Locate the cell with the specified text and output its [X, Y] center coordinate. 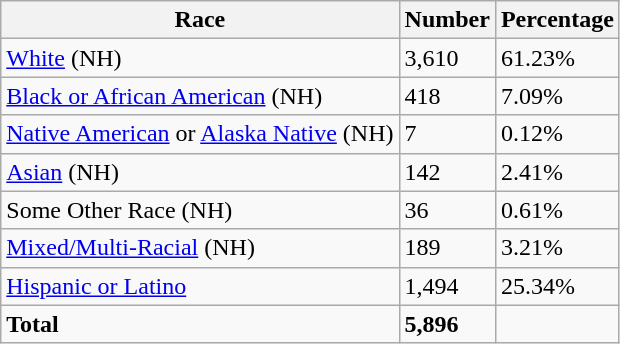
189 [447, 248]
142 [447, 172]
Hispanic or Latino [200, 286]
Mixed/Multi-Racial (NH) [200, 248]
Black or African American (NH) [200, 96]
36 [447, 210]
White (NH) [200, 58]
2.41% [557, 172]
61.23% [557, 58]
Total [200, 324]
Asian (NH) [200, 172]
0.61% [557, 210]
3.21% [557, 248]
Native American or Alaska Native (NH) [200, 134]
0.12% [557, 134]
Race [200, 20]
Number [447, 20]
418 [447, 96]
5,896 [447, 324]
Percentage [557, 20]
Some Other Race (NH) [200, 210]
1,494 [447, 286]
7 [447, 134]
7.09% [557, 96]
25.34% [557, 286]
3,610 [447, 58]
